For the text-containing cell, return its midpoint in (x, y) coordinate format. 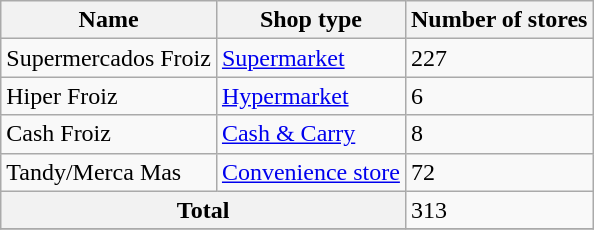
313 (499, 210)
227 (499, 58)
Cash Froiz (109, 134)
Cash & Carry (310, 134)
6 (499, 96)
Total (204, 210)
Hypermarket (310, 96)
Hiper Froiz (109, 96)
8 (499, 134)
Supermercados Froiz (109, 58)
Shop type (310, 20)
Convenience store (310, 172)
Name (109, 20)
Number of stores (499, 20)
72 (499, 172)
Supermarket (310, 58)
Tandy/Merca Mas (109, 172)
